Find where the given text appears and provide that cell's center as (x, y) coordinate. 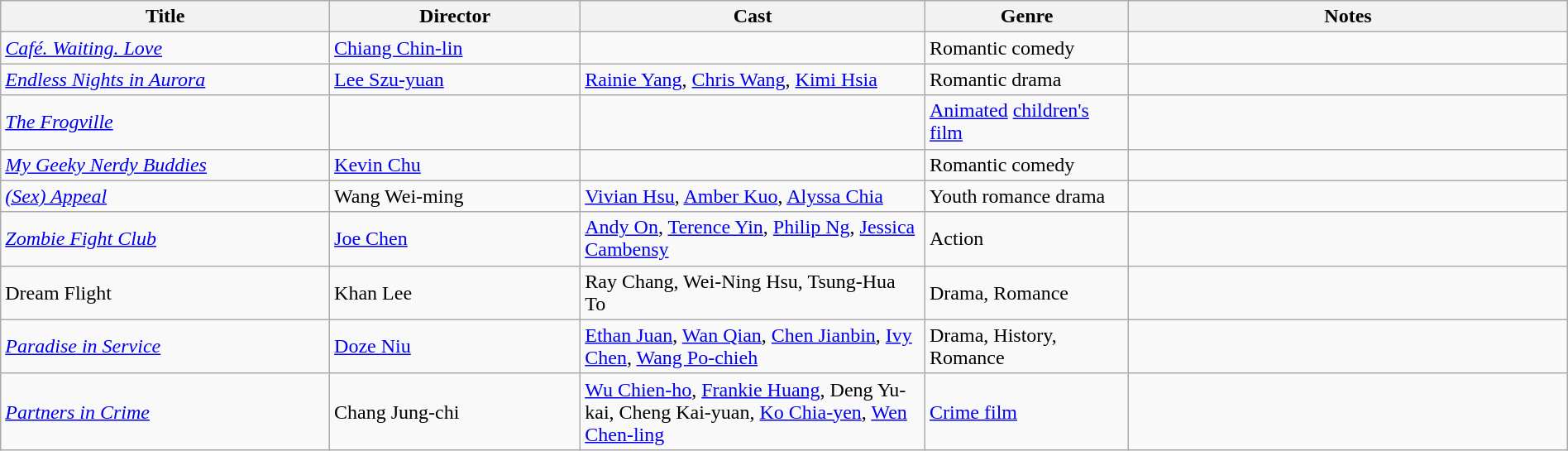
Doze Niu (455, 346)
Crime film (1026, 411)
Youth romance drama (1026, 196)
Zombie Fight Club (165, 238)
Cast (753, 17)
My Geeky Nerdy Buddies (165, 165)
The Frogville (165, 122)
Endless Nights in Aurora (165, 79)
Director (455, 17)
(Sex) Appeal (165, 196)
Ethan Juan, Wan Qian, Chen Jianbin, Ivy Chen, Wang Po-chieh (753, 346)
Wang Wei-ming (455, 196)
Romantic drama (1026, 79)
Title (165, 17)
Ray Chang, Wei-Ning Hsu, Tsung-Hua To (753, 293)
Dream Flight (165, 293)
Drama, History, Romance (1026, 346)
Notes (1348, 17)
Kevin Chu (455, 165)
Wu Chien-ho, Frankie Huang, Deng Yu-kai, Cheng Kai-yuan, Ko Chia-yen, Wen Chen-ling (753, 411)
Vivian Hsu, Amber Kuo, Alyssa Chia (753, 196)
Lee Szu-yuan (455, 79)
Drama, Romance (1026, 293)
Action (1026, 238)
Café. Waiting. Love (165, 48)
Khan Lee (455, 293)
Joe Chen (455, 238)
Paradise in Service (165, 346)
Rainie Yang, Chris Wang, Kimi Hsia (753, 79)
Andy On, Terence Yin, Philip Ng, Jessica Cambensy (753, 238)
Partners in Crime (165, 411)
Genre (1026, 17)
Chang Jung-chi (455, 411)
Chiang Chin-lin (455, 48)
Animated children's film (1026, 122)
